Output the (x, y) coordinate of the center of the cell containing the given text.  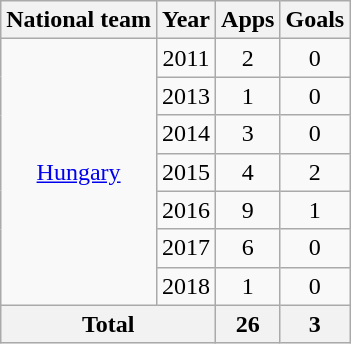
2018 (186, 286)
Hungary (79, 172)
2015 (186, 172)
Total (108, 324)
Goals (315, 20)
2016 (186, 210)
9 (248, 210)
Apps (248, 20)
National team (79, 20)
2017 (186, 248)
2011 (186, 58)
6 (248, 248)
4 (248, 172)
Year (186, 20)
2014 (186, 134)
26 (248, 324)
2013 (186, 96)
